Output the [x, y] coordinate of the center of the cell containing the given text.  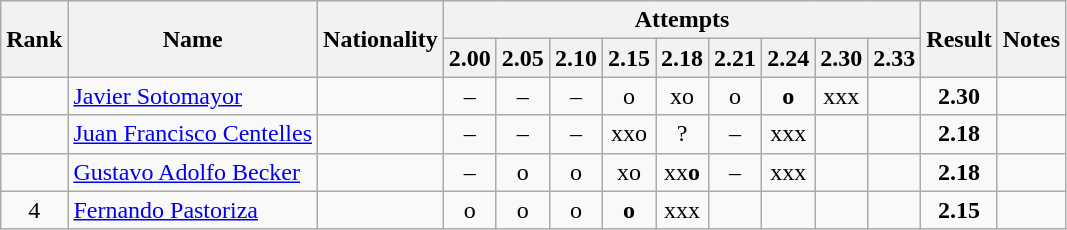
Name [193, 39]
Javier Sotomayor [193, 96]
Gustavo Adolfo Becker [193, 172]
4 [34, 210]
2.05 [522, 58]
Rank [34, 39]
Juan Francisco Centelles [193, 134]
? [682, 134]
2.10 [576, 58]
2.00 [470, 58]
Attempts [682, 20]
2.33 [894, 58]
2.24 [788, 58]
Fernando Pastoriza [193, 210]
Notes [1031, 39]
Result [959, 39]
Nationality [381, 39]
2.21 [736, 58]
